Return the [X, Y] coordinate for the center point of the cell that contains the specified text.  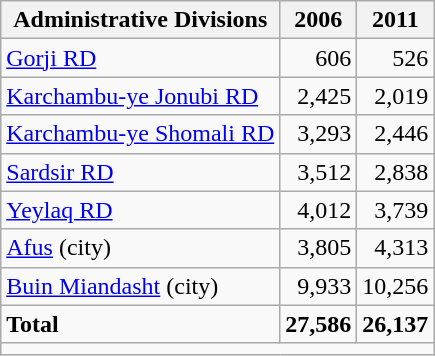
606 [318, 58]
9,933 [318, 286]
3,805 [318, 248]
526 [396, 58]
3,293 [318, 134]
2,838 [396, 172]
10,256 [396, 286]
2006 [318, 20]
26,137 [396, 324]
3,739 [396, 210]
4,012 [318, 210]
Total [140, 324]
Buin Miandasht (city) [140, 286]
2,019 [396, 96]
2,446 [396, 134]
Yeylaq RD [140, 210]
3,512 [318, 172]
Gorji RD [140, 58]
Administrative Divisions [140, 20]
2,425 [318, 96]
Karchambu-ye Shomali RD [140, 134]
27,586 [318, 324]
4,313 [396, 248]
Karchambu-ye Jonubi RD [140, 96]
Sardsir RD [140, 172]
Afus (city) [140, 248]
2011 [396, 20]
